For the text-containing cell, return its midpoint in (X, Y) coordinate format. 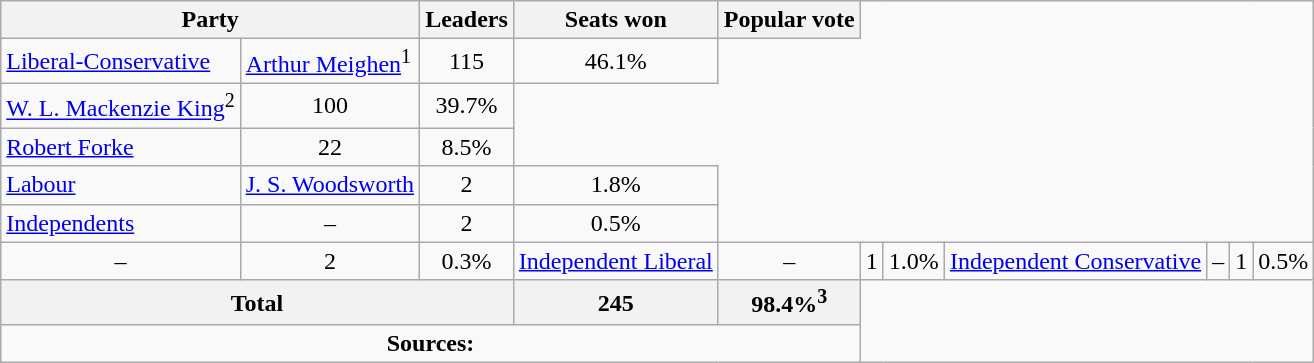
Arthur Meighen1 (330, 62)
39.7% (467, 106)
Liberal-Conservative (120, 62)
46.1% (616, 62)
Seats won (616, 20)
Leaders (467, 20)
W. L. Mackenzie King2 (120, 106)
100 (330, 106)
98.4%3 (789, 302)
Independents (120, 223)
Labour (120, 185)
Independent Conservative (1075, 261)
1.8% (616, 185)
115 (467, 62)
Independent Liberal (616, 261)
Sources: (431, 344)
245 (616, 302)
0.3% (467, 261)
J. S. Woodsworth (330, 185)
8.5% (467, 147)
1.0% (914, 261)
22 (330, 147)
Party (210, 20)
Popular vote (789, 20)
Total (258, 302)
Robert Forke (120, 147)
